Detect which cell encompasses the target text, then output its (X, Y) center coordinate. 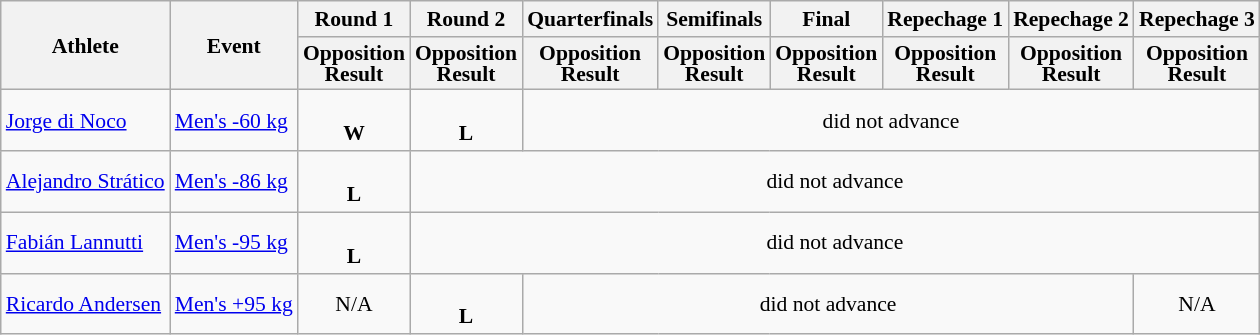
Men's +95 kg (234, 304)
Final (826, 19)
Men's -86 kg (234, 182)
W (354, 120)
Ricardo Andersen (86, 304)
Repechage 3 (1197, 19)
Semifinals (714, 19)
Men's -95 kg (234, 242)
Athlete (86, 46)
Men's -60 kg (234, 120)
Repechage 2 (1071, 19)
Event (234, 46)
Repechage 1 (945, 19)
Fabián Lannutti (86, 242)
Quarterfinals (590, 19)
Jorge di Noco (86, 120)
Round 1 (354, 19)
Round 2 (466, 19)
Alejandro Strático (86, 182)
